For the text-containing cell, return its midpoint in [x, y] coordinate format. 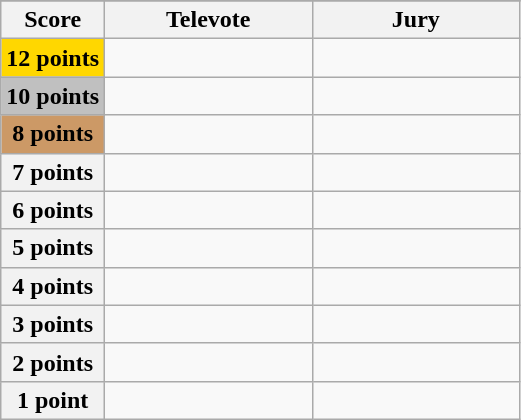
12 points [53, 58]
6 points [53, 210]
5 points [53, 248]
10 points [53, 96]
3 points [53, 324]
Televote [209, 20]
Jury [416, 20]
Score [53, 20]
7 points [53, 172]
2 points [53, 362]
1 point [53, 400]
8 points [53, 134]
4 points [53, 286]
